Capture the cell that displays the provided text and extract its [X, Y] central coordinate. 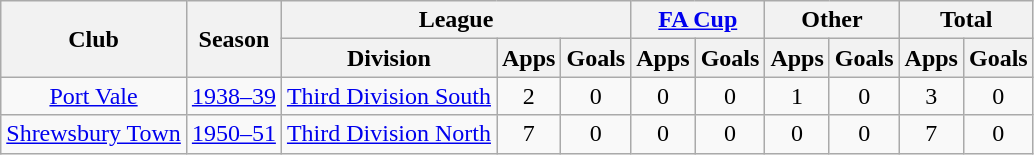
Port Vale [94, 96]
Total [966, 20]
League [456, 20]
3 [931, 96]
1 [797, 96]
Third Division South [388, 96]
Third Division North [388, 134]
Club [94, 39]
1938–39 [234, 96]
Shrewsbury Town [94, 134]
Division [388, 58]
2 [528, 96]
1950–51 [234, 134]
FA Cup [698, 20]
Other [832, 20]
Season [234, 39]
